Output the [x, y] coordinate of the center of the cell containing the given text.  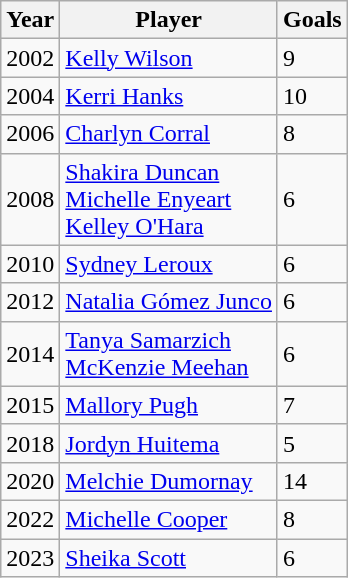
Goals [312, 20]
10 [312, 96]
5 [312, 443]
2004 [30, 96]
2020 [30, 481]
Shakira Duncan Michelle Enyeart Kelley O'Hara [169, 199]
Kelly Wilson [169, 58]
Sydney Leroux [169, 264]
Natalia Gómez Junco [169, 302]
Kerri Hanks [169, 96]
2010 [30, 264]
Player [169, 20]
2018 [30, 443]
7 [312, 405]
2008 [30, 199]
2023 [30, 557]
Mallory Pugh [169, 405]
2006 [30, 134]
2012 [30, 302]
2022 [30, 519]
Melchie Dumornay [169, 481]
Charlyn Corral [169, 134]
Jordyn Huitema [169, 443]
2015 [30, 405]
2014 [30, 354]
Sheika Scott [169, 557]
9 [312, 58]
Michelle Cooper [169, 519]
Year [30, 20]
14 [312, 481]
2002 [30, 58]
Tanya Samarzich McKenzie Meehan [169, 354]
